Search for the cell housing the specified text and yield its [X, Y] center coordinate. 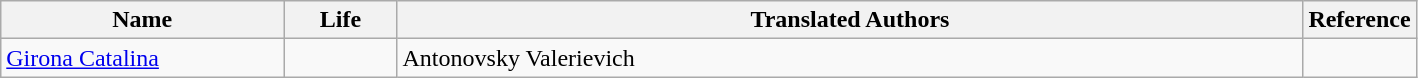
Translated Authors [850, 20]
Antonovsky Valerievich [850, 58]
Life [340, 20]
Name [142, 20]
Girona Catalina [142, 58]
Reference [1360, 20]
